Return (X, Y) of the center of cell containing provided text 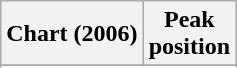
Chart (2006) (72, 34)
Peak position (189, 34)
